From the cell containing the given text, extract its center point as (X, Y) coordinate. 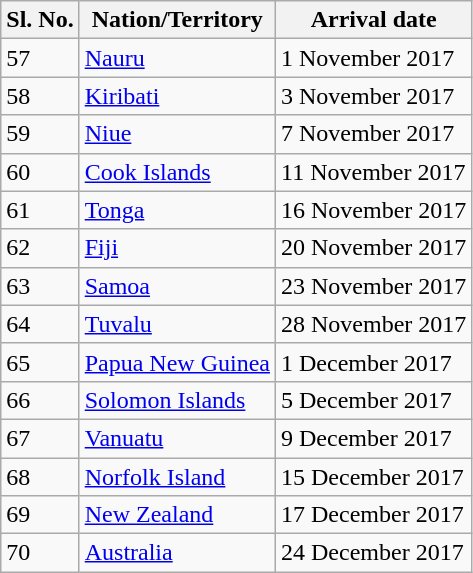
5 December 2017 (374, 400)
9 December 2017 (374, 438)
28 November 2017 (374, 324)
7 November 2017 (374, 134)
Samoa (177, 286)
1 November 2017 (374, 58)
66 (40, 400)
60 (40, 172)
57 (40, 58)
20 November 2017 (374, 248)
Nauru (177, 58)
23 November 2017 (374, 286)
67 (40, 438)
58 (40, 96)
Norfolk Island (177, 477)
3 November 2017 (374, 96)
16 November 2017 (374, 210)
Kiribati (177, 96)
Fiji (177, 248)
Sl. No. (40, 20)
Papua New Guinea (177, 362)
1 December 2017 (374, 362)
17 December 2017 (374, 515)
Vanuatu (177, 438)
Niue (177, 134)
65 (40, 362)
Tuvalu (177, 324)
63 (40, 286)
Solomon Islands (177, 400)
15 December 2017 (374, 477)
New Zealand (177, 515)
62 (40, 248)
68 (40, 477)
Cook Islands (177, 172)
24 December 2017 (374, 553)
Arrival date (374, 20)
Australia (177, 553)
70 (40, 553)
Nation/Territory (177, 20)
64 (40, 324)
Tonga (177, 210)
59 (40, 134)
61 (40, 210)
11 November 2017 (374, 172)
69 (40, 515)
